Extract the (x, y) coordinate from the center of the cell holding the provided text.  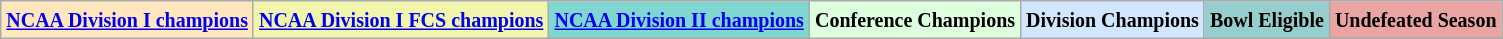
Bowl Eligible (1266, 20)
Division Champions (1113, 20)
Undefeated Season (1416, 20)
NCAA Division I FCS champions (400, 20)
NCAA Division I champions (128, 20)
NCAA Division II champions (679, 20)
Conference Champions (914, 20)
